Return the [x, y] coordinate for the center point of the cell that contains the specified text.  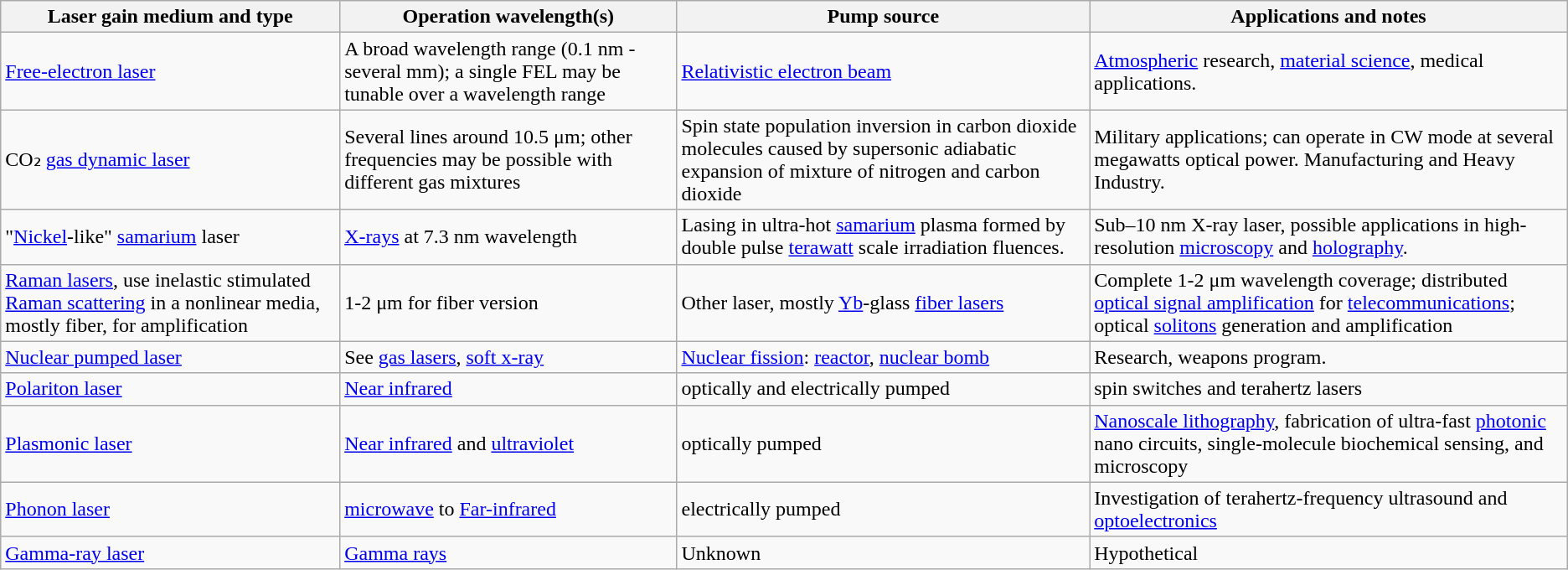
Plasmonic laser [171, 443]
Other laser, mostly Yb-glass fiber lasers [883, 303]
Operation wavelength(s) [508, 17]
Near infrared and ultraviolet [508, 443]
Laser gain medium and type [171, 17]
1-2 μm for fiber version [508, 303]
Gamma-ray laser [171, 552]
Free-electron laser [171, 71]
Complete 1-2 μm wavelength coverage; distributed optical signal amplification for telecommunications; optical solitons generation and amplification [1328, 303]
X-rays at 7.3 nm wavelength [508, 236]
Nuclear pumped laser [171, 357]
Polariton laser [171, 389]
Spin state population inversion in carbon dioxide molecules caused by supersonic adiabatic expansion of mixture of nitrogen and carbon dioxide [883, 159]
Military applications; can operate in CW mode at several megawatts optical power. Manufacturing and Heavy Industry. [1328, 159]
Research, weapons program. [1328, 357]
Gamma rays [508, 552]
"Nickel-like" samarium laser [171, 236]
Hypothetical [1328, 552]
See gas lasers, soft x-ray [508, 357]
Several lines around 10.5 μm; other frequencies may be possible with different gas mixtures [508, 159]
Applications and notes [1328, 17]
CO₂ gas dynamic laser [171, 159]
Unknown [883, 552]
optically and electrically pumped [883, 389]
Nuclear fission: reactor, nuclear bomb [883, 357]
Phonon laser [171, 510]
Pump source [883, 17]
Nanoscale lithography, fabrication of ultra-fast photonic nano circuits, single-molecule biochemical sensing, and microscopy [1328, 443]
Sub–10 nm X-ray laser, possible applications in high-resolution microscopy and holography. [1328, 236]
optically pumped [883, 443]
Relativistic electron beam [883, 71]
Investigation of terahertz-frequency ultrasound and optoelectronics [1328, 510]
Raman lasers, use inelastic stimulated Raman scattering in a nonlinear media, mostly fiber, for amplification [171, 303]
electrically pumped [883, 510]
spin switches and terahertz lasers [1328, 389]
microwave to Far-infrared [508, 510]
Lasing in ultra-hot samarium plasma formed by double pulse terawatt scale irradiation fluences. [883, 236]
Near infrared [508, 389]
A broad wavelength range (0.1 nm - several mm); a single FEL may be tunable over a wavelength range [508, 71]
Atmospheric research, material science, medical applications. [1328, 71]
